Find where the given text appears and provide that cell's center as (x, y) coordinate. 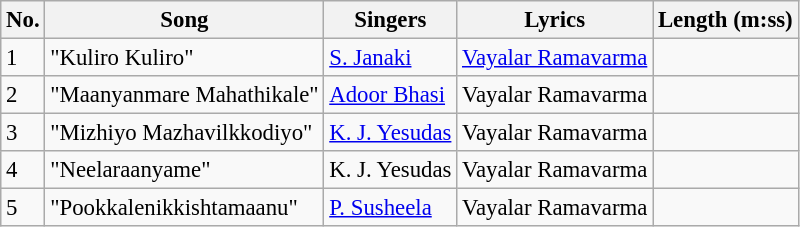
Adoor Bhasi (390, 95)
Length (m:ss) (726, 20)
4 (23, 170)
Song (184, 20)
5 (23, 208)
"Kuliro Kuliro" (184, 58)
2 (23, 95)
"Mizhiyo Mazhavilkkodiyo" (184, 133)
"Pookkalenikkishtamaanu" (184, 208)
P. Susheela (390, 208)
3 (23, 133)
Lyrics (555, 20)
S. Janaki (390, 58)
"Maanyanmare Mahathikale" (184, 95)
No. (23, 20)
"Neelaraanyame" (184, 170)
1 (23, 58)
Singers (390, 20)
